Identify which cell holds the provided text, then report its (X, Y) central coordinate. 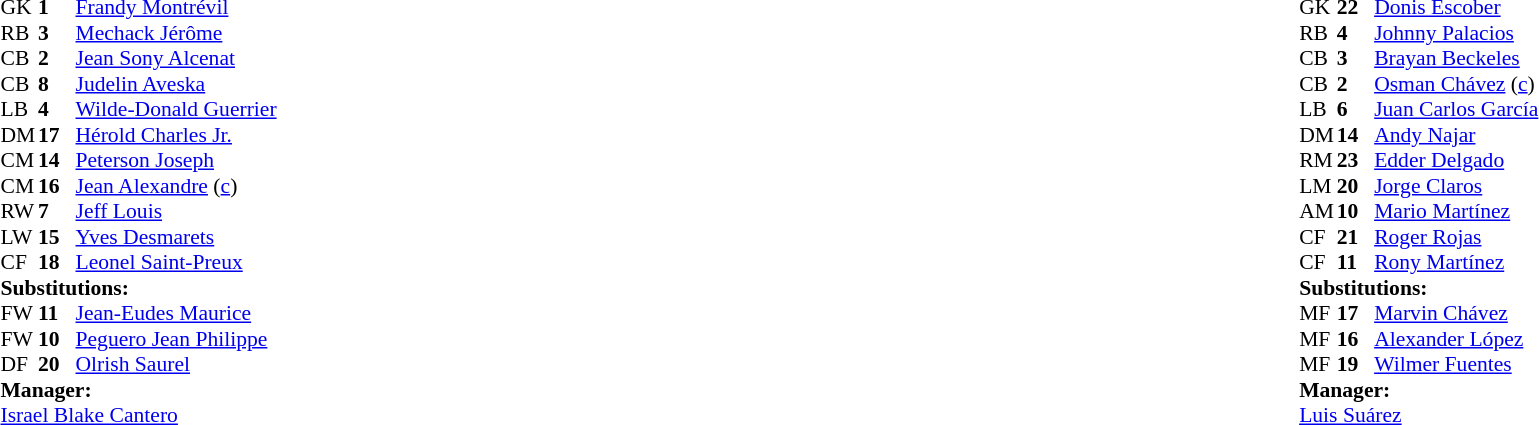
Juan Carlos García (1456, 109)
21 (1356, 237)
Jean Alexandre (c) (176, 186)
6 (1356, 109)
Peterson Joseph (176, 161)
DF (19, 365)
RM (1318, 161)
Rony Martínez (1456, 263)
Jean Sony Alcenat (176, 59)
Jean-Eudes Maurice (176, 313)
Judelin Aveska (176, 84)
19 (1356, 365)
Wilde-Donald Guerrier (176, 109)
8 (57, 84)
Brayan Beckeles (1456, 59)
Andy Najar (1456, 135)
LM (1318, 186)
Osman Chávez (c) (1456, 84)
Mechack Jérôme (176, 33)
23 (1356, 161)
Johnny Palacios (1456, 33)
Roger Rojas (1456, 237)
Jeff Louis (176, 211)
Peguero Jean Philippe (176, 339)
15 (57, 237)
Olrish Saurel (176, 365)
LW (19, 237)
7 (57, 211)
Marvin Chávez (1456, 313)
Jorge Claros (1456, 186)
AM (1318, 211)
Wilmer Fuentes (1456, 365)
Hérold Charles Jr. (176, 135)
RW (19, 211)
Leonel Saint-Preux (176, 263)
Alexander López (1456, 339)
18 (57, 263)
Yves Desmarets (176, 237)
Mario Martínez (1456, 211)
Edder Delgado (1456, 161)
